Return (x, y) of the center of cell containing provided text 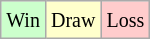
Win (24, 20)
Draw (72, 20)
Loss (126, 20)
